Return (x, y) of the center of cell containing provided text 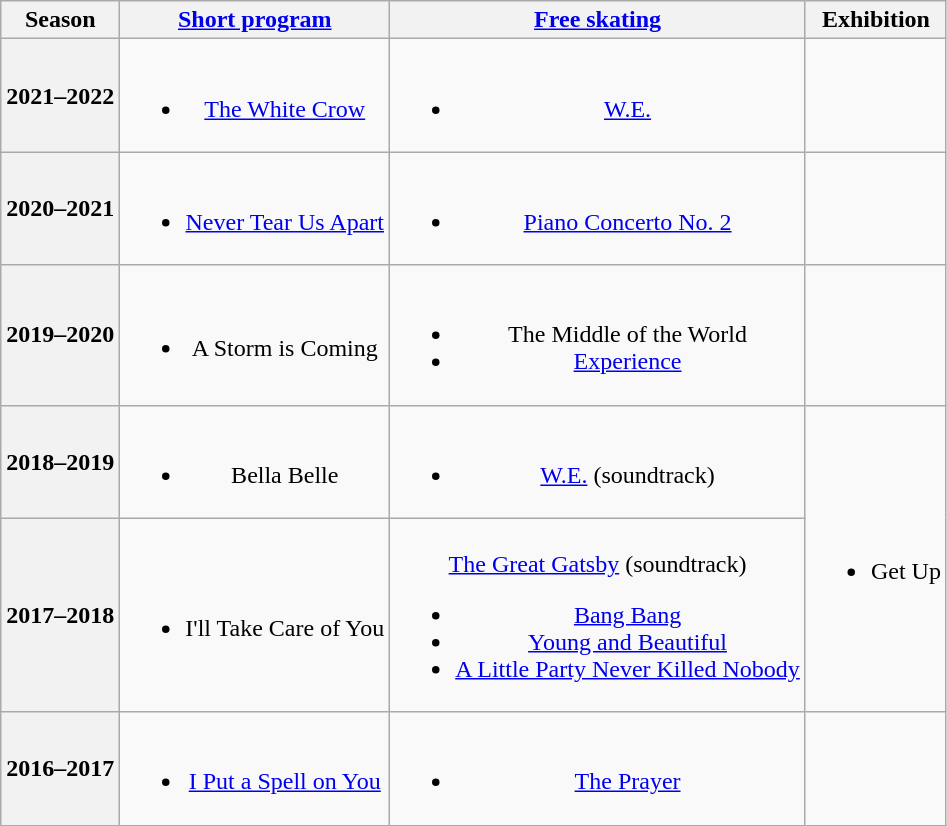
Bella Belle (255, 462)
The Prayer (598, 768)
Season (60, 20)
W.E. (soundtrack) (598, 462)
I'll Take Care of You (255, 615)
Exhibition (876, 20)
The Middle of the World Experience (598, 335)
I Put a Spell on You (255, 768)
Short program (255, 20)
2018–2019 (60, 462)
Get Up (876, 558)
The Great Gatsby (soundtrack)Bang BangYoung and BeautifulA Little Party Never Killed Nobody (598, 615)
The White Crow (255, 96)
A Storm is Coming (255, 335)
2020–2021 (60, 208)
2021–2022 (60, 96)
Free skating (598, 20)
Piano Concerto No. 2 (598, 208)
2016–2017 (60, 768)
2017–2018 (60, 615)
2019–2020 (60, 335)
W.E. (598, 96)
Never Tear Us Apart (255, 208)
